Detect which cell encompasses the target text, then output its (x, y) center coordinate. 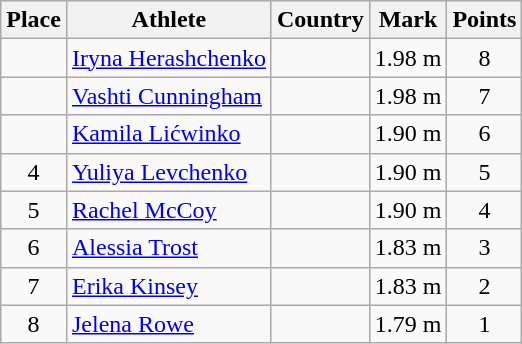
Place (34, 20)
Jelena Rowe (168, 324)
1.79 m (408, 324)
Kamila Lićwinko (168, 134)
Erika Kinsey (168, 286)
Points (484, 20)
Alessia Trost (168, 248)
Athlete (168, 20)
3 (484, 248)
Iryna Herashchenko (168, 58)
Yuliya Levchenko (168, 172)
2 (484, 286)
1 (484, 324)
Country (320, 20)
Vashti Cunningham (168, 96)
Rachel McCoy (168, 210)
Mark (408, 20)
